Scan for the cell matching the given text and deliver its (x, y) coordinate at center. 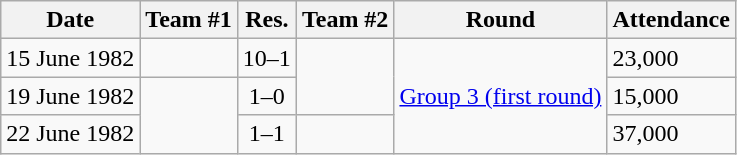
Team #2 (345, 20)
Res. (266, 20)
10–1 (266, 58)
1–1 (266, 134)
1–0 (266, 96)
37,000 (671, 134)
Round (500, 20)
22 June 1982 (70, 134)
Attendance (671, 20)
19 June 1982 (70, 96)
23,000 (671, 58)
15 June 1982 (70, 58)
Group 3 (first round) (500, 96)
Team #1 (189, 20)
15,000 (671, 96)
Date (70, 20)
